Scan for the cell matching the given text and deliver its (X, Y) coordinate at center. 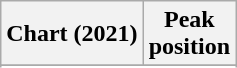
Peakposition (189, 34)
Chart (2021) (72, 34)
